Scan for the cell matching the given text and deliver its (X, Y) coordinate at center. 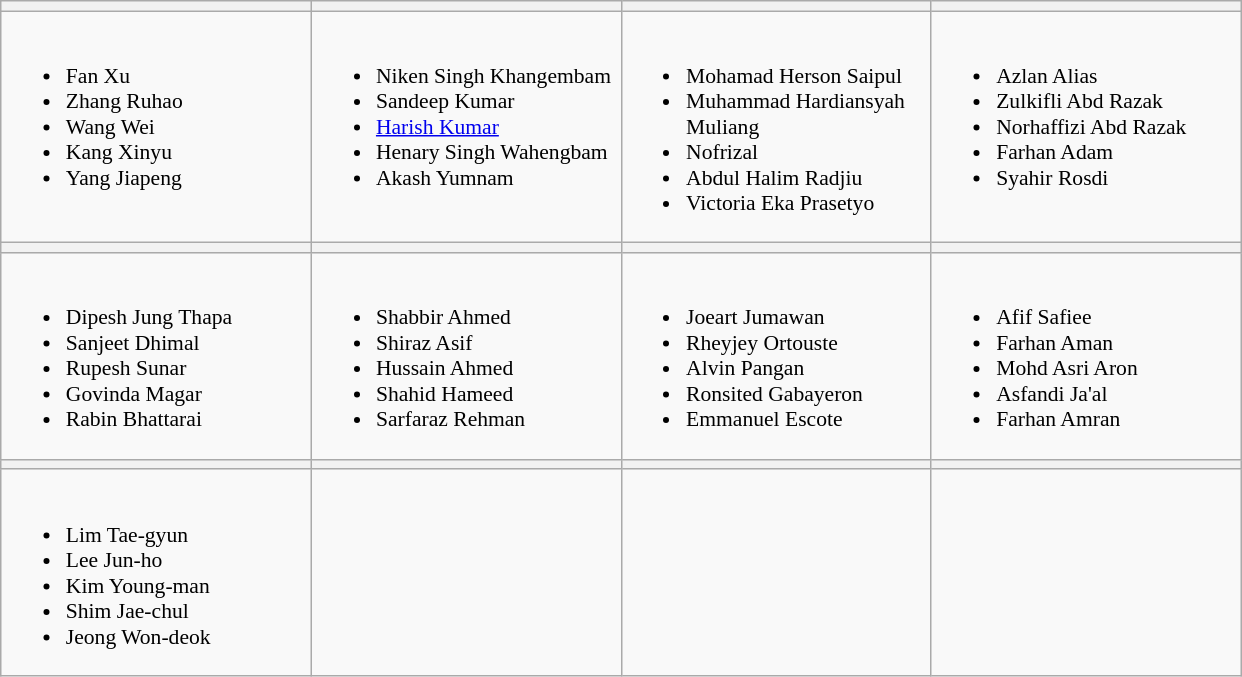
Afif SafieeFarhan AmanMohd Asri AronAsfandi Ja'alFarhan Amran (1086, 356)
Joeart JumawanRheyjey OrtousteAlvin PanganRonsited GabayeronEmmanuel Escote (776, 356)
Lim Tae-gyunLee Jun-hoKim Young-manShim Jae-chulJeong Won-deok (156, 573)
Mohamad Herson SaipulMuhammad Hardiansyah MuliangNofrizalAbdul Halim RadjiuVictoria Eka Prasetyo (776, 127)
Fan XuZhang RuhaoWang WeiKang XinyuYang Jiapeng (156, 127)
Shabbir AhmedShiraz AsifHussain AhmedShahid HameedSarfaraz Rehman (466, 356)
Dipesh Jung ThapaSanjeet DhimalRupesh SunarGovinda MagarRabin Bhattarai (156, 356)
Niken Singh KhangembamSandeep KumarHarish KumarHenary Singh WahengbamAkash Yumnam (466, 127)
Azlan AliasZulkifli Abd RazakNorhaffizi Abd RazakFarhan AdamSyahir Rosdi (1086, 127)
